Return the (x, y) coordinate for the center point of the cell that contains the specified text.  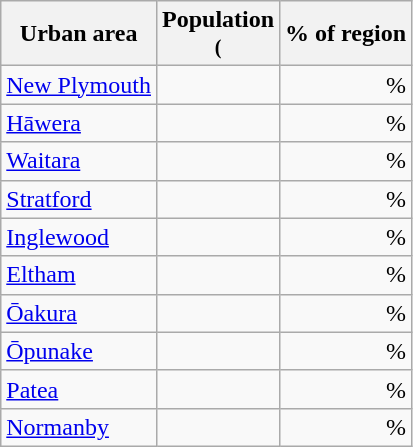
Waitara (79, 161)
Population( (218, 34)
Stratford (79, 199)
Eltham (79, 275)
Normanby (79, 427)
Urban area (79, 34)
Patea (79, 389)
New Plymouth (79, 85)
% of region (346, 34)
Ōpunake (79, 351)
Inglewood (79, 237)
Ōakura (79, 313)
Hāwera (79, 123)
